From the cell containing the given text, extract its center point as (x, y) coordinate. 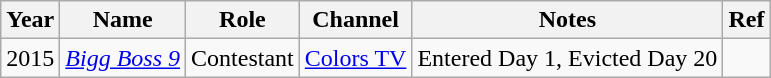
Notes (568, 20)
Name (123, 20)
Channel (356, 20)
Entered Day 1, Evicted Day 20 (568, 58)
Bigg Boss 9 (123, 58)
Colors TV (356, 58)
Ref (746, 20)
Year (30, 20)
Contestant (243, 58)
2015 (30, 58)
Role (243, 20)
